Pinpoint the cell where the given text exists, returning its (x, y) midpoint coordinate. 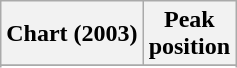
Peakposition (189, 34)
Chart (2003) (72, 34)
